Capture the cell that displays the provided text and extract its [x, y] central coordinate. 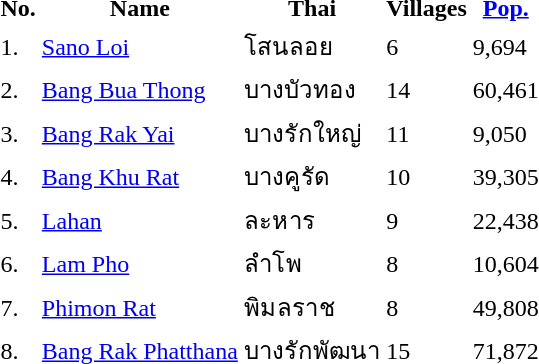
Bang Bua Thong [140, 90]
Phimon Rat [140, 307]
โสนลอย [312, 46]
Sano Loi [140, 46]
Bang Rak Yai [140, 133]
บางรักใหญ่ [312, 133]
บางบัวทอง [312, 90]
11 [426, 133]
พิมลราช [312, 307]
Lahan [140, 220]
Bang Khu Rat [140, 176]
6 [426, 46]
9 [426, 220]
บางคูรัด [312, 176]
ละหาร [312, 220]
ลำโพ [312, 264]
10 [426, 176]
14 [426, 90]
Lam Pho [140, 264]
